Return the [x, y] coordinate for the center point of the cell that contains the specified text.  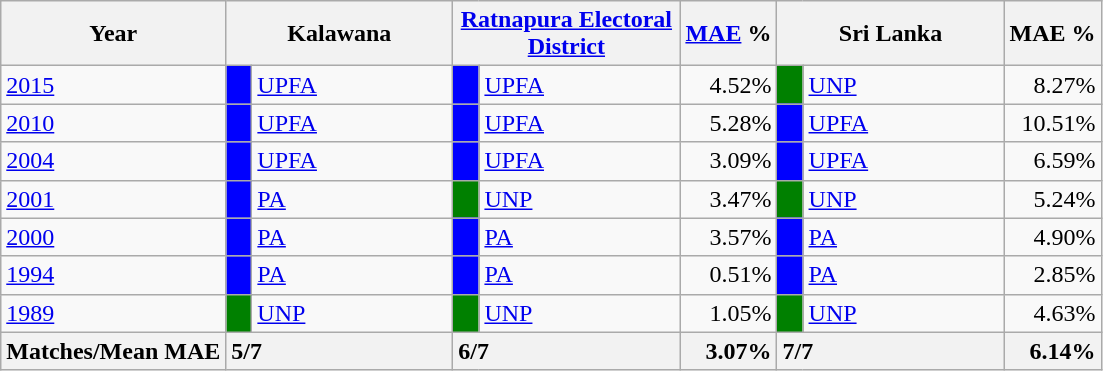
Kalawana [340, 34]
4.63% [1052, 313]
10.51% [1052, 123]
5/7 [340, 351]
8.27% [1052, 85]
Matches/Mean MAE [114, 351]
1.05% [728, 313]
6.14% [1052, 351]
2010 [114, 123]
5.24% [1052, 199]
Ratnapura Electoral District [566, 34]
5.28% [728, 123]
1994 [114, 275]
Year [114, 34]
2.85% [1052, 275]
Sri Lanka [890, 34]
7/7 [890, 351]
1989 [114, 313]
6/7 [566, 351]
3.57% [728, 237]
4.90% [1052, 237]
6.59% [1052, 161]
2015 [114, 85]
2000 [114, 237]
4.52% [728, 85]
0.51% [728, 275]
3.47% [728, 199]
2004 [114, 161]
2001 [114, 199]
3.07% [728, 351]
3.09% [728, 161]
